Provide the (X, Y) coordinate of the cell's center where the given text is located.  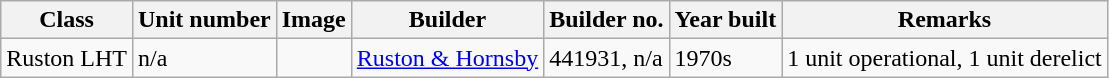
1 unit operational, 1 unit derelict (945, 58)
441931, n/a (606, 58)
Ruston & Hornsby (447, 58)
Builder no. (606, 20)
Remarks (945, 20)
Image (314, 20)
Unit number (204, 20)
Builder (447, 20)
Year built (726, 20)
1970s (726, 58)
Class (67, 20)
Ruston LHT (67, 58)
n/a (204, 58)
